Return the (x, y) coordinate for the center point of the cell that contains the specified text.  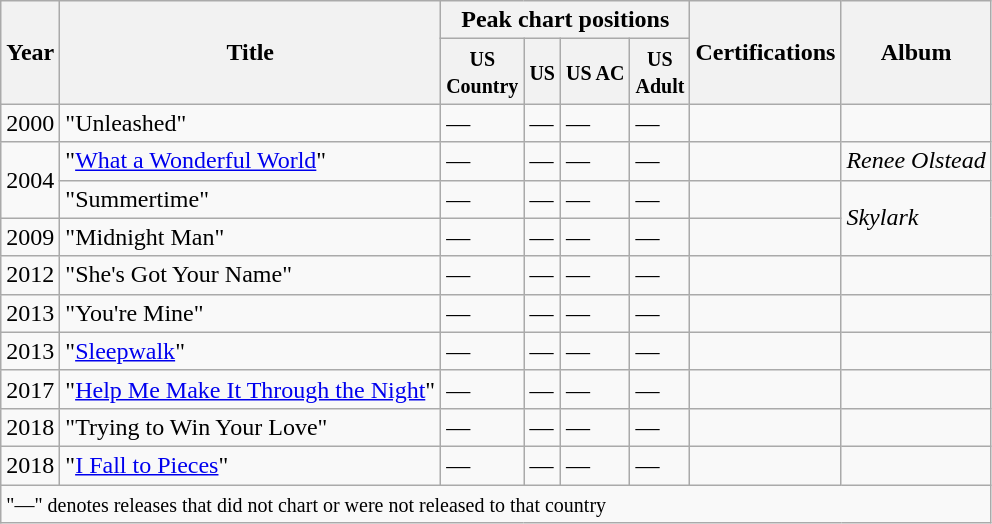
"Midnight Man" (250, 237)
USAdult (660, 72)
"Help Me Make It Through the Night" (250, 389)
"Summertime" (250, 199)
"What a Wonderful World" (250, 161)
Title (250, 52)
Renee Olstead (916, 161)
US (542, 72)
2000 (30, 123)
"—" denotes releases that did not chart or were not released to that country (496, 503)
2017 (30, 389)
USCountry (482, 72)
"I Fall to Pieces" (250, 465)
2009 (30, 237)
"Trying to Win Your Love" (250, 427)
US AC (596, 72)
"You're Mine" (250, 313)
"Sleepwalk" (250, 351)
Year (30, 52)
"Unleashed" (250, 123)
"She's Got Your Name" (250, 275)
Skylark (916, 218)
Album (916, 52)
Certifications (766, 52)
2004 (30, 180)
Peak chart positions (566, 20)
2012 (30, 275)
